Pinpoint the cell where the given text exists, returning its [x, y] midpoint coordinate. 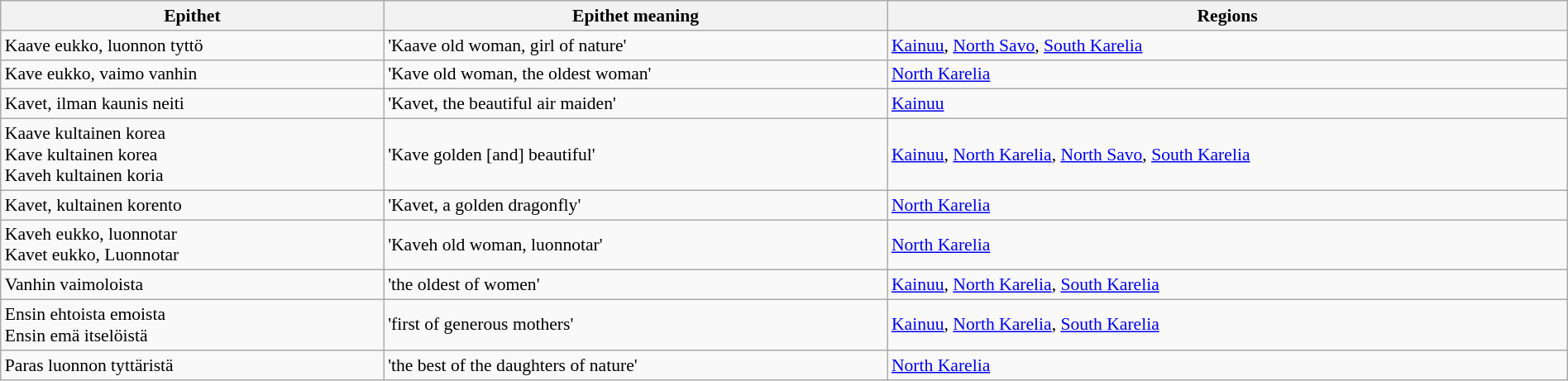
Kainuu [1227, 104]
'Kave old woman, the oldest woman' [635, 74]
'Kavet, a golden dragonfly' [635, 205]
'Kaave old woman, girl of nature' [635, 45]
Paras luonnon tyttäristä [192, 365]
Kaave kultainen koreaKave kultainen koreaKaveh kultainen koria [192, 155]
Ensin ehtoista emoistaEnsin emä itselöistä [192, 326]
'first of generous mothers' [635, 326]
Kaave eukko, luonnon tyttö [192, 45]
Kainuu, North Karelia, North Savo, South Karelia [1227, 155]
Epithet [192, 16]
'the oldest of women' [635, 285]
'the best of the daughters of nature' [635, 365]
'Kave golden [and] beautiful' [635, 155]
'Kavet, the beautiful air maiden' [635, 104]
Kaveh eukko, luonnotarKavet eukko, Luonnotar [192, 245]
Kainuu, North Savo, South Karelia [1227, 45]
Vanhin vaimoloista [192, 285]
Kave eukko, vaimo vanhin [192, 74]
'Kaveh old woman, luonnotar' [635, 245]
Kavet, kultainen korento [192, 205]
Kavet, ilman kaunis neiti [192, 104]
Epithet meaning [635, 16]
Regions [1227, 16]
